Detect which cell encompasses the target text, then output its (X, Y) center coordinate. 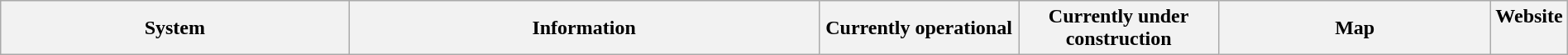
Information (584, 28)
Website (1529, 28)
Currently operational (918, 28)
Currently under construction (1119, 28)
Map (1355, 28)
System (175, 28)
